Output the (X, Y) coordinate of the center of the cell containing the given text.  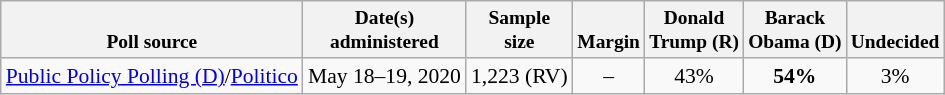
Margin (609, 30)
Date(s)administered (384, 30)
Samplesize (520, 30)
Poll source (152, 30)
BarackObama (D) (796, 30)
– (609, 76)
Public Policy Polling (D)/Politico (152, 76)
43% (694, 76)
54% (796, 76)
1,223 (RV) (520, 76)
Undecided (895, 30)
3% (895, 76)
May 18–19, 2020 (384, 76)
DonaldTrump (R) (694, 30)
